Provide the (X, Y) coordinate of the cell's center where the given text is located.  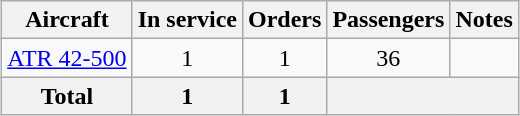
Total (67, 96)
ATR 42-500 (67, 58)
Aircraft (67, 20)
Passengers (388, 20)
In service (187, 20)
Orders (284, 20)
Notes (484, 20)
36 (388, 58)
